Determine the (x, y) coordinate at the center of the cell enclosing the given text.  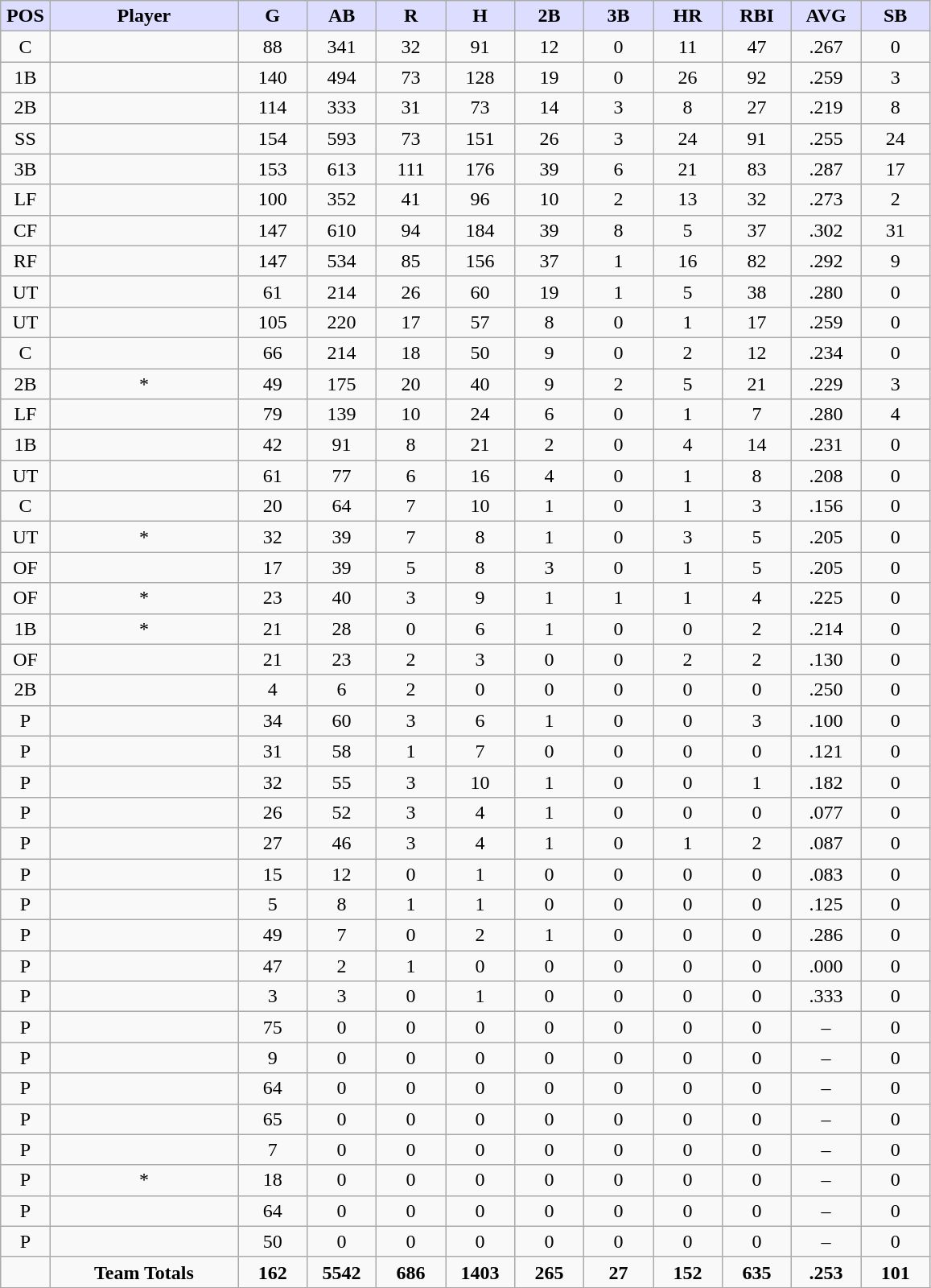
686 (411, 1272)
610 (342, 230)
151 (480, 138)
.208 (826, 476)
.000 (826, 966)
82 (757, 261)
.219 (826, 108)
220 (342, 322)
.250 (826, 690)
77 (342, 476)
.214 (826, 629)
333 (342, 108)
55 (342, 782)
94 (411, 230)
75 (273, 1027)
101 (896, 1272)
341 (342, 47)
156 (480, 261)
.229 (826, 384)
154 (273, 138)
34 (273, 720)
SB (896, 16)
.225 (826, 598)
RBI (757, 16)
.253 (826, 1272)
.121 (826, 751)
85 (411, 261)
.125 (826, 905)
13 (688, 200)
83 (757, 169)
POS (26, 16)
46 (342, 843)
176 (480, 169)
175 (342, 384)
162 (273, 1272)
593 (342, 138)
R (411, 16)
265 (550, 1272)
.077 (826, 812)
.083 (826, 873)
79 (273, 415)
.292 (826, 261)
15 (273, 873)
28 (342, 629)
1403 (480, 1272)
635 (757, 1272)
.231 (826, 445)
613 (342, 169)
57 (480, 322)
.130 (826, 659)
58 (342, 751)
100 (273, 200)
.156 (826, 506)
CF (26, 230)
38 (757, 291)
96 (480, 200)
184 (480, 230)
11 (688, 47)
114 (273, 108)
66 (273, 353)
.255 (826, 138)
.087 (826, 843)
H (480, 16)
41 (411, 200)
.182 (826, 782)
42 (273, 445)
153 (273, 169)
140 (273, 77)
SS (26, 138)
52 (342, 812)
128 (480, 77)
Player (143, 16)
Team Totals (143, 1272)
494 (342, 77)
.287 (826, 169)
65 (273, 1119)
152 (688, 1272)
5542 (342, 1272)
352 (342, 200)
139 (342, 415)
RF (26, 261)
G (273, 16)
92 (757, 77)
AVG (826, 16)
.100 (826, 720)
.286 (826, 935)
.302 (826, 230)
HR (688, 16)
AB (342, 16)
.273 (826, 200)
.234 (826, 353)
.333 (826, 997)
105 (273, 322)
88 (273, 47)
534 (342, 261)
111 (411, 169)
.267 (826, 47)
